Capture the cell that displays the provided text and extract its [x, y] central coordinate. 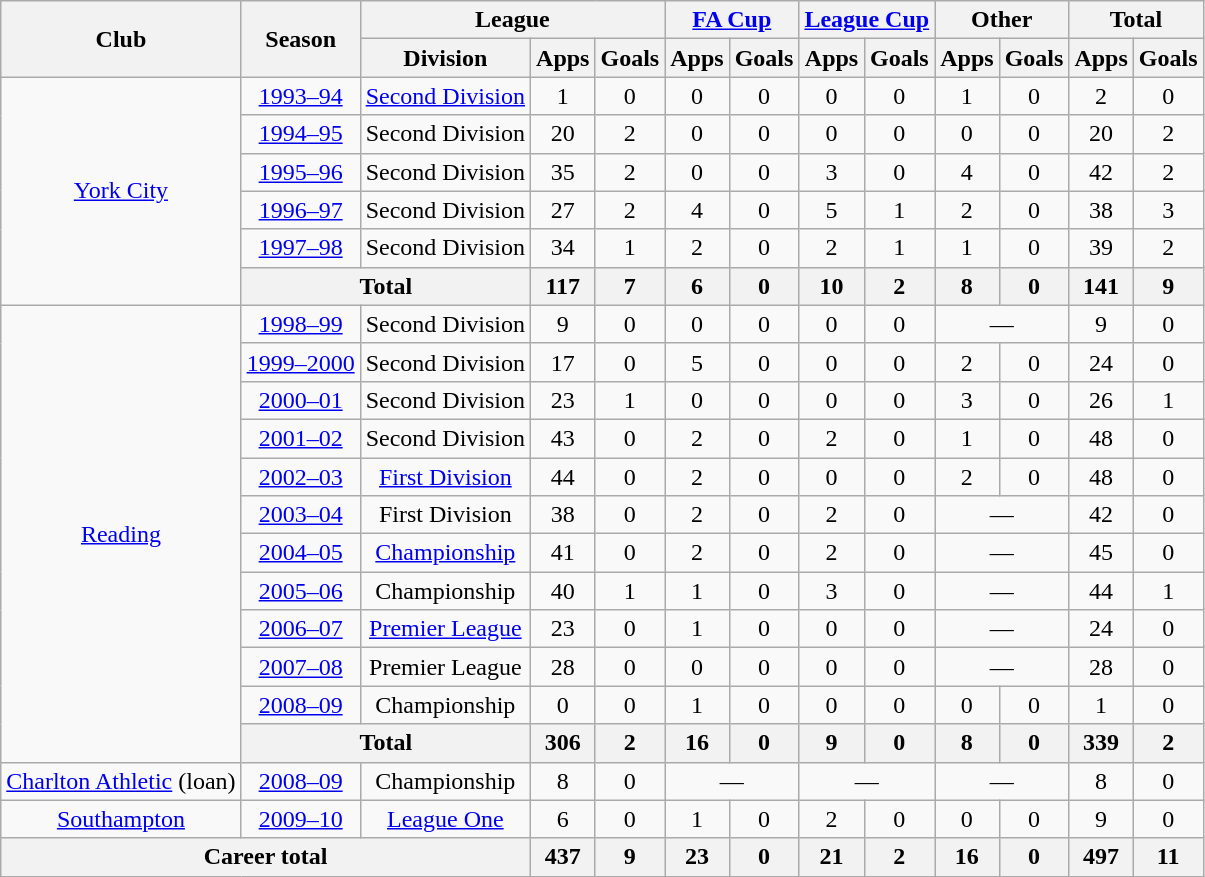
1999–2000 [300, 362]
43 [563, 438]
League [512, 20]
1993–94 [300, 96]
306 [563, 743]
45 [1101, 553]
Southampton [121, 819]
York City [121, 191]
2006–07 [300, 629]
Career total [266, 857]
21 [832, 857]
2001–02 [300, 438]
Reading [121, 534]
17 [563, 362]
2004–05 [300, 553]
1994–95 [300, 134]
141 [1101, 286]
Division [445, 58]
11 [1168, 857]
34 [563, 248]
497 [1101, 857]
League Cup [867, 20]
Charlton Athletic (loan) [121, 781]
1998–99 [300, 324]
1995–96 [300, 172]
1997–98 [300, 248]
2009–10 [300, 819]
117 [563, 286]
40 [563, 591]
2003–04 [300, 515]
2002–03 [300, 477]
2007–08 [300, 667]
League One [445, 819]
FA Cup [732, 20]
7 [630, 286]
Other [1002, 20]
2000–01 [300, 400]
27 [563, 210]
Season [300, 39]
26 [1101, 400]
35 [563, 172]
41 [563, 553]
437 [563, 857]
339 [1101, 743]
Club [121, 39]
2005–06 [300, 591]
1996–97 [300, 210]
10 [832, 286]
39 [1101, 248]
